Capture the cell that displays the provided text and extract its (X, Y) central coordinate. 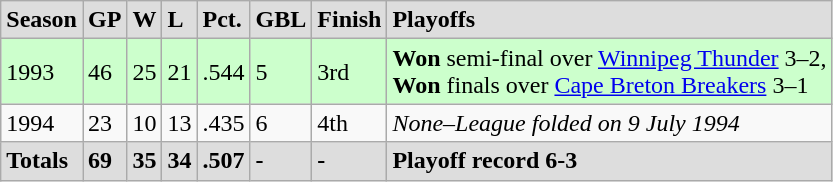
.507 (224, 161)
35 (144, 161)
10 (144, 123)
GBL (281, 20)
Season (42, 20)
69 (104, 161)
Totals (42, 161)
None–League folded on 9 July 1994 (610, 123)
1994 (42, 123)
W (144, 20)
Won semi-final over Winnipeg Thunder 3–2,Won finals over Cape Breton Breakers 3–1 (610, 72)
4th (350, 123)
3rd (350, 72)
21 (180, 72)
Finish (350, 20)
Playoffs (610, 20)
1993 (42, 72)
46 (104, 72)
23 (104, 123)
Playoff record 6-3 (610, 161)
13 (180, 123)
L (180, 20)
.435 (224, 123)
GP (104, 20)
.544 (224, 72)
5 (281, 72)
34 (180, 161)
25 (144, 72)
6 (281, 123)
Pct. (224, 20)
